Detect which cell encompasses the target text, then output its (X, Y) center coordinate. 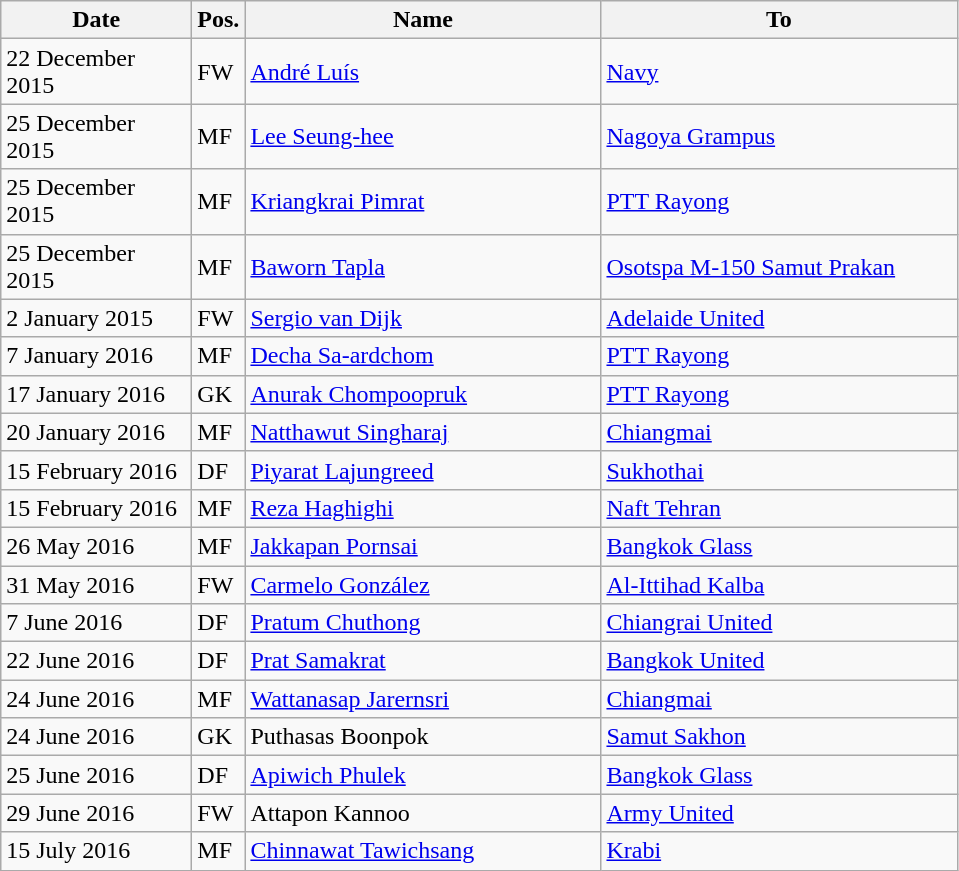
15 July 2016 (96, 851)
Reza Haghighi (423, 508)
Sukhothai (779, 470)
Apiwich Phulek (423, 775)
Chiangrai United (779, 623)
Pratum Chuthong (423, 623)
Piyarat Lajungreed (423, 470)
Wattanasap Jarernsri (423, 699)
Anurak Chompoopruk (423, 394)
25 June 2016 (96, 775)
22 December 2015 (96, 72)
Prat Samakrat (423, 661)
31 May 2016 (96, 585)
André Luís (423, 72)
Puthasas Boonpok (423, 737)
To (779, 20)
Navy (779, 72)
26 May 2016 (96, 546)
Baworn Tapla (423, 266)
22 June 2016 (96, 661)
Bangkok United (779, 661)
Naft Tehran (779, 508)
Adelaide United (779, 318)
Army United (779, 813)
Krabi (779, 851)
Al-Ittihad Kalba (779, 585)
2 January 2015 (96, 318)
Decha Sa-ardchom (423, 356)
17 January 2016 (96, 394)
Carmelo González (423, 585)
Natthawut Singharaj (423, 432)
Nagoya Grampus (779, 136)
Kriangkrai Pimrat (423, 202)
Date (96, 20)
Name (423, 20)
7 January 2016 (96, 356)
20 January 2016 (96, 432)
Samut Sakhon (779, 737)
Lee Seung-hee (423, 136)
Jakkapan Pornsai (423, 546)
Osotspa M-150 Samut Prakan (779, 266)
Chinnawat Tawichsang (423, 851)
29 June 2016 (96, 813)
Attapon Kannoo (423, 813)
7 June 2016 (96, 623)
Sergio van Dijk (423, 318)
Pos. (218, 20)
